From the cell containing the given text, extract its center point as [X, Y] coordinate. 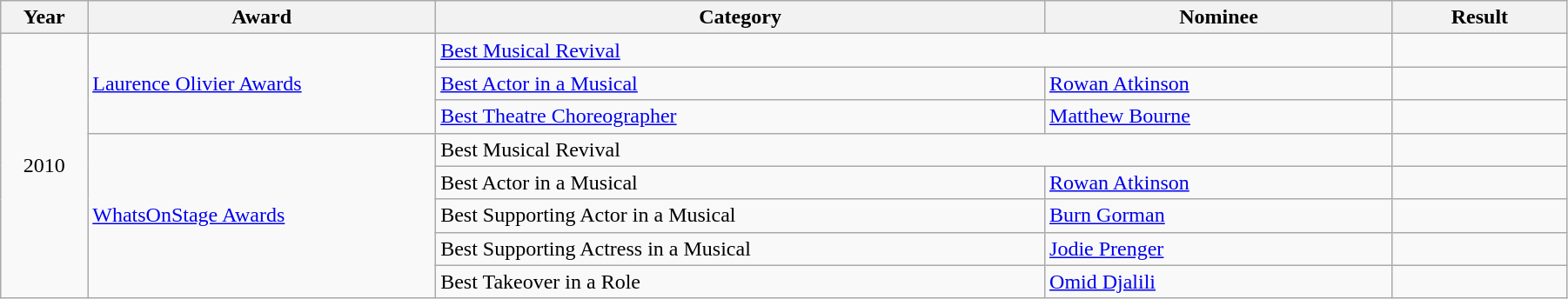
Laurence Olivier Awards [262, 83]
Result [1479, 17]
Best Takeover in a Role [740, 282]
Year [44, 17]
Award [262, 17]
Jodie Prenger [1219, 249]
Best Supporting Actress in a Musical [740, 249]
Nominee [1219, 17]
WhatsOnStage Awards [262, 216]
Best Theatre Choreographer [740, 116]
Omid Djalili [1219, 282]
Burn Gorman [1219, 216]
2010 [44, 166]
Matthew Bourne [1219, 116]
Best Supporting Actor in a Musical [740, 216]
Category [740, 17]
